Locate the cell with the specified text and output its (X, Y) center coordinate. 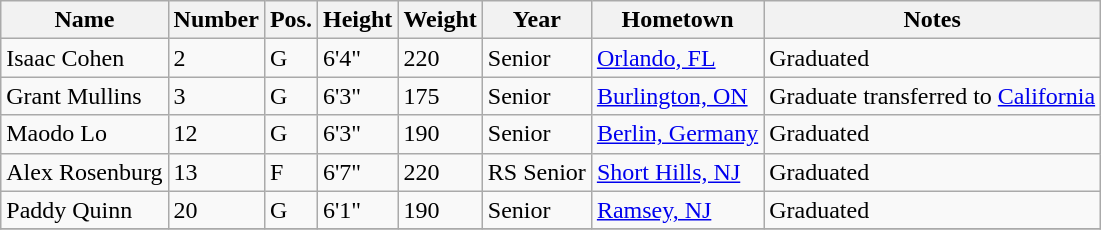
Maodo Lo (84, 134)
6'4" (357, 58)
Hometown (677, 20)
Burlington, ON (677, 96)
Name (84, 20)
Berlin, Germany (677, 134)
Grant Mullins (84, 96)
Graduate transferred to California (932, 96)
Orlando, FL (677, 58)
Height (357, 20)
RS Senior (536, 172)
F (290, 172)
Alex Rosenburg (84, 172)
Pos. (290, 20)
175 (440, 96)
2 (216, 58)
3 (216, 96)
6'7" (357, 172)
Paddy Quinn (84, 210)
Notes (932, 20)
Ramsey, NJ (677, 210)
Short Hills, NJ (677, 172)
20 (216, 210)
6'1" (357, 210)
Number (216, 20)
Isaac Cohen (84, 58)
13 (216, 172)
12 (216, 134)
Weight (440, 20)
Year (536, 20)
